Return the [x, y] coordinate for the center point of the cell that contains the specified text.  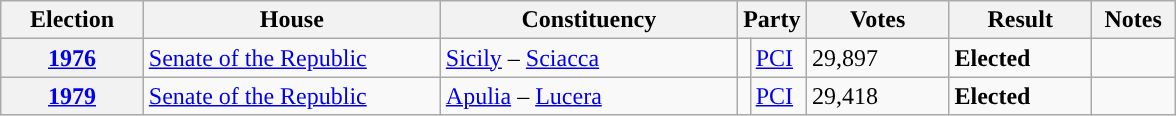
29,897 [878, 58]
1979 [72, 96]
Result [1020, 20]
Sicily – Sciacca [588, 58]
29,418 [878, 96]
Party [772, 20]
Notes [1132, 20]
House [292, 20]
1976 [72, 58]
Constituency [588, 20]
Apulia – Lucera [588, 96]
Votes [878, 20]
Election [72, 20]
